Return [X, Y] of the center of cell containing provided text 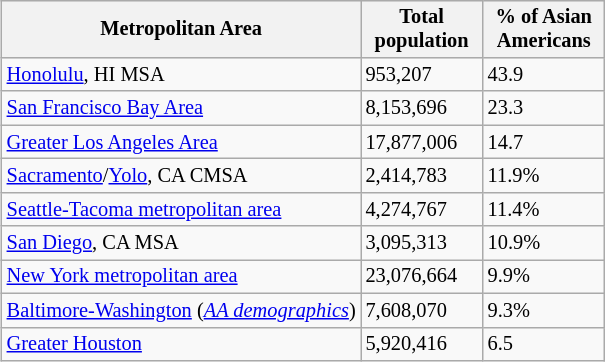
953,207 [422, 75]
Baltimore-Washington (AA demographics) [182, 310]
New York metropolitan area [182, 277]
% of Asian Americans [544, 29]
23,076,664 [422, 277]
9.3% [544, 310]
4,274,767 [422, 209]
Seattle-Tacoma metropolitan area [182, 209]
10.9% [544, 243]
San Francisco Bay Area [182, 108]
11.4% [544, 209]
17,877,006 [422, 142]
Metropolitan Area [182, 29]
Greater Houston [182, 344]
3,095,313 [422, 243]
Total population [422, 29]
9.9% [544, 277]
Honolulu, HI MSA [182, 75]
Sacramento/Yolo, CA CMSA [182, 176]
14.7 [544, 142]
11.9% [544, 176]
43.9 [544, 75]
7,608,070 [422, 310]
San Diego, CA MSA [182, 243]
5,920,416 [422, 344]
6.5 [544, 344]
8,153,696 [422, 108]
Greater Los Angeles Area [182, 142]
23.3 [544, 108]
2,414,783 [422, 176]
